Output the [X, Y] coordinate of the center of the cell containing the given text.  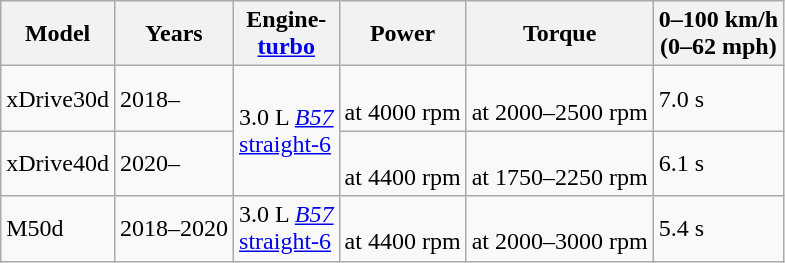
2020– [174, 164]
2018–2020 [174, 228]
5.4 s [718, 228]
at 1750–2250 rpm [560, 164]
xDrive30d [58, 98]
Torque [560, 34]
xDrive40d [58, 164]
0–100 km/h (0–62 mph) [718, 34]
7.0 s [718, 98]
2018– [174, 98]
Power [402, 34]
Model [58, 34]
6.1 s [718, 164]
at 2000–3000 rpm [560, 228]
Engine- turbo [287, 34]
M50d [58, 228]
Years [174, 34]
at 2000–2500 rpm [560, 98]
at 4000 rpm [402, 98]
